For the text-containing cell, return its midpoint in (X, Y) coordinate format. 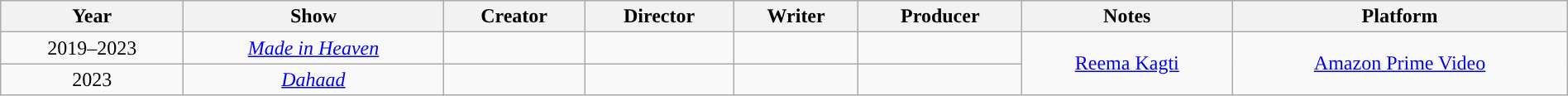
Notes (1127, 17)
Amazon Prime Video (1399, 64)
Director (659, 17)
Made in Heaven (314, 48)
Dahaad (314, 79)
2023 (93, 79)
Creator (514, 17)
Platform (1399, 17)
Reema Kagti (1127, 64)
Year (93, 17)
2019–2023 (93, 48)
Producer (940, 17)
Show (314, 17)
Writer (796, 17)
